Determine the (x, y) coordinate at the center of the cell enclosing the given text.  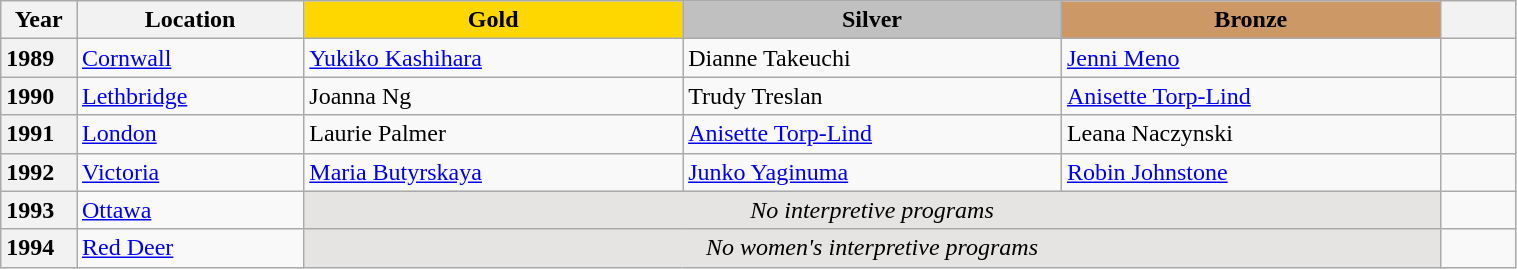
Dianne Takeuchi (872, 58)
Bronze (1250, 20)
Trudy Treslan (872, 96)
Leana Naczynski (1250, 134)
No women's interpretive programs (872, 248)
1992 (39, 172)
Red Deer (190, 248)
Gold (494, 20)
1993 (39, 210)
London (190, 134)
Maria Butyrskaya (494, 172)
Robin Johnstone (1250, 172)
Location (190, 20)
Silver (872, 20)
Junko Yaginuma (872, 172)
Lethbridge (190, 96)
Year (39, 20)
Yukiko Kashihara (494, 58)
Ottawa (190, 210)
Jenni Meno (1250, 58)
Laurie Palmer (494, 134)
Victoria (190, 172)
1991 (39, 134)
Joanna Ng (494, 96)
1990 (39, 96)
1994 (39, 248)
1989 (39, 58)
No interpretive programs (872, 210)
Cornwall (190, 58)
